Provide the (X, Y) coordinate of the cell's center where the given text is located.  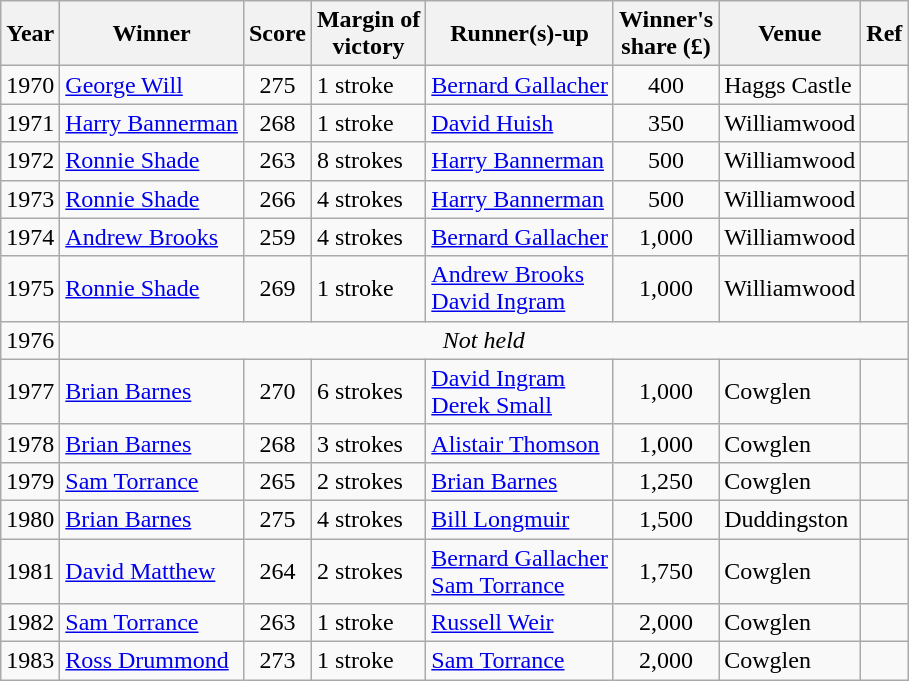
1971 (30, 123)
3 strokes (368, 443)
1983 (30, 661)
1976 (30, 340)
Alistair Thomson (520, 443)
David Huish (520, 123)
Bill Longmuir (520, 519)
Ref (884, 34)
Score (277, 34)
1979 (30, 481)
Year (30, 34)
Haggs Castle (790, 85)
Duddingston (790, 519)
270 (277, 392)
Russell Weir (520, 623)
1977 (30, 392)
Venue (790, 34)
Runner(s)-up (520, 34)
269 (277, 288)
400 (666, 85)
8 strokes (368, 161)
1978 (30, 443)
1980 (30, 519)
266 (277, 199)
264 (277, 570)
1981 (30, 570)
273 (277, 661)
Ross Drummond (152, 661)
Not held (484, 340)
1972 (30, 161)
1973 (30, 199)
Margin ofvictory (368, 34)
1,750 (666, 570)
1,250 (666, 481)
George Will (152, 85)
Andrew Brooks (152, 237)
Bernard Gallacher Sam Torrance (520, 570)
Andrew Brooks David Ingram (520, 288)
1975 (30, 288)
265 (277, 481)
6 strokes (368, 392)
1970 (30, 85)
Winner'sshare (£) (666, 34)
259 (277, 237)
Winner (152, 34)
1,500 (666, 519)
David Ingram Derek Small (520, 392)
350 (666, 123)
1982 (30, 623)
1974 (30, 237)
David Matthew (152, 570)
